Determine the [x, y] coordinate at the center of the cell enclosing the given text.  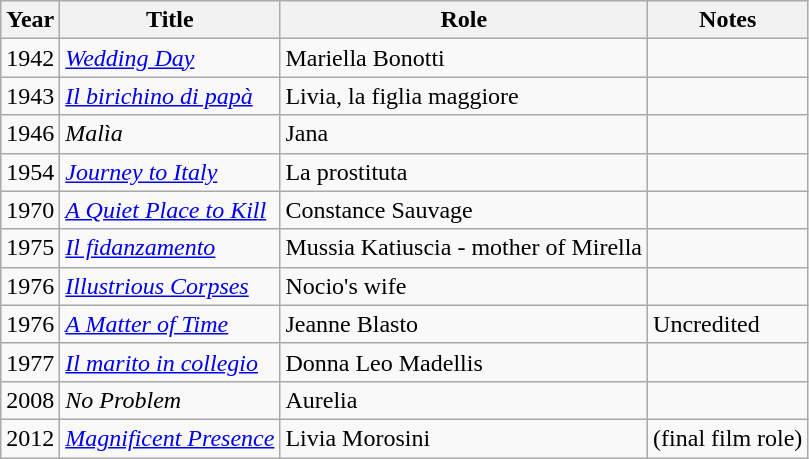
Il birichino di papà [170, 96]
Aurelia [464, 400]
1942 [30, 58]
2012 [30, 438]
Constance Sauvage [464, 210]
Mariella Bonotti [464, 58]
(final film role) [728, 438]
Il fidanzamento [170, 248]
Nocio's wife [464, 286]
2008 [30, 400]
Donna Leo Madellis [464, 362]
Malìa [170, 134]
Notes [728, 20]
1970 [30, 210]
No Problem [170, 400]
1943 [30, 96]
Journey to Italy [170, 172]
Uncredited [728, 324]
1977 [30, 362]
Illustrious Corpses [170, 286]
Il marito in collegio [170, 362]
Mussia Katiuscia - mother of Mirella [464, 248]
Jeanne Blasto [464, 324]
1946 [30, 134]
Year [30, 20]
Livia, la figlia maggiore [464, 96]
Jana [464, 134]
Title [170, 20]
1954 [30, 172]
Magnificent Presence [170, 438]
La prostituta [464, 172]
Role [464, 20]
A Matter of Time [170, 324]
A Quiet Place to Kill [170, 210]
Wedding Day [170, 58]
Livia Morosini [464, 438]
1975 [30, 248]
